Detect which cell encompasses the target text, then output its [X, Y] center coordinate. 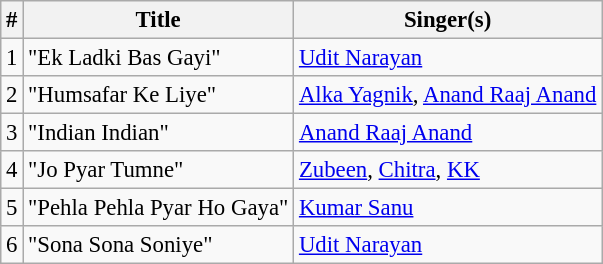
"Indian Indian" [158, 133]
Singer(s) [448, 20]
Anand Raaj Anand [448, 133]
Title [158, 20]
Kumar Sanu [448, 208]
# [12, 20]
1 [12, 58]
"Humsafar Ke Liye" [158, 95]
"Jo Pyar Tumne" [158, 170]
"Sona Sona Soniye" [158, 245]
5 [12, 208]
Zubeen, Chitra, KK [448, 170]
6 [12, 245]
"Pehla Pehla Pyar Ho Gaya" [158, 208]
4 [12, 170]
2 [12, 95]
"Ek Ladki Bas Gayi" [158, 58]
3 [12, 133]
Alka Yagnik, Anand Raaj Anand [448, 95]
